Capture the cell that displays the provided text and extract its (x, y) central coordinate. 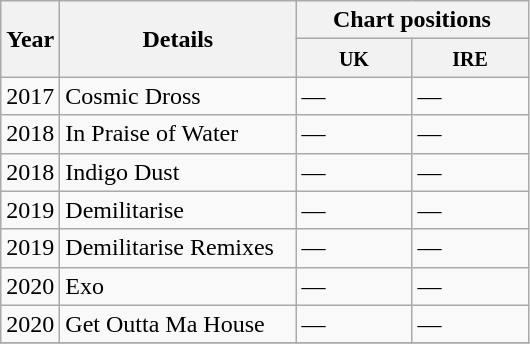
Exo (178, 286)
IRE (470, 58)
In Praise of Water (178, 134)
Chart positions (412, 20)
2017 (30, 96)
Details (178, 39)
UK (354, 58)
Year (30, 39)
Cosmic Dross (178, 96)
Demilitarise (178, 210)
Get Outta Ma House (178, 324)
Demilitarise Remixes (178, 248)
Indigo Dust (178, 172)
